Search for the cell housing the specified text and yield its [x, y] center coordinate. 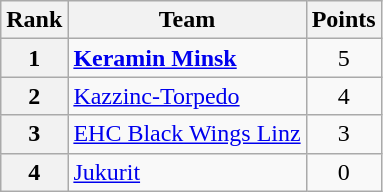
2 [34, 96]
Team [187, 20]
Keramin Minsk [187, 58]
1 [34, 58]
Points [344, 20]
Kazzinc-Torpedo [187, 96]
Rank [34, 20]
Jukurit [187, 172]
EHC Black Wings Linz [187, 134]
0 [344, 172]
5 [344, 58]
